For the text-containing cell, return its midpoint in (X, Y) coordinate format. 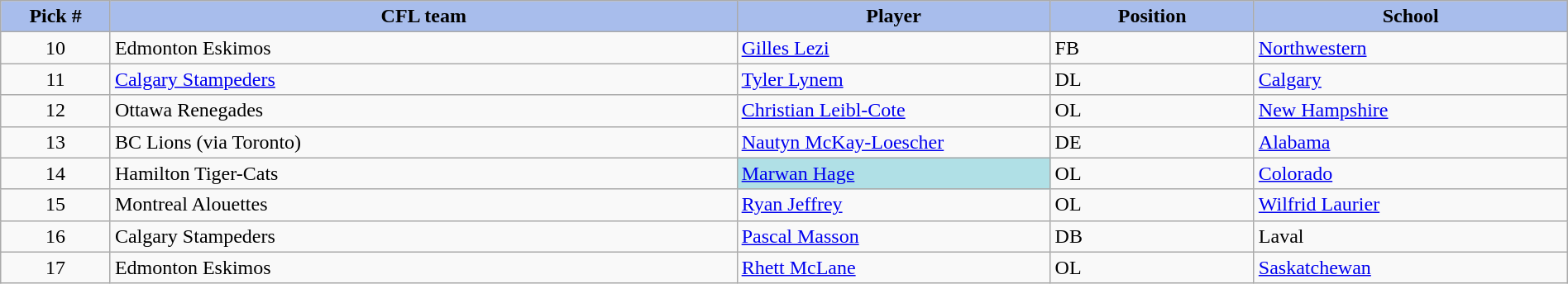
Hamilton Tiger-Cats (423, 173)
Tyler Lynem (893, 79)
16 (56, 236)
Player (893, 17)
Ryan Jeffrey (893, 205)
15 (56, 205)
DE (1152, 142)
Nautyn McKay-Loescher (893, 142)
Wilfrid Laurier (1411, 205)
Christian Leibl-Cote (893, 111)
BC Lions (via Toronto) (423, 142)
17 (56, 267)
Calgary (1411, 79)
FB (1152, 48)
13 (56, 142)
Pick # (56, 17)
12 (56, 111)
11 (56, 79)
Northwestern (1411, 48)
DL (1152, 79)
CFL team (423, 17)
Pascal Masson (893, 236)
New Hampshire (1411, 111)
Laval (1411, 236)
10 (56, 48)
Ottawa Renegades (423, 111)
Gilles Lezi (893, 48)
Saskatchewan (1411, 267)
Marwan Hage (893, 173)
School (1411, 17)
14 (56, 173)
Rhett McLane (893, 267)
DB (1152, 236)
Position (1152, 17)
Colorado (1411, 173)
Montreal Alouettes (423, 205)
Alabama (1411, 142)
